Identify which cell holds the provided text, then report its [X, Y] central coordinate. 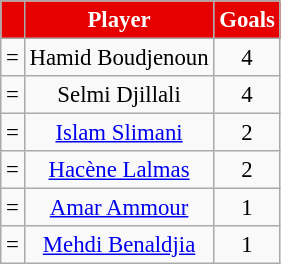
Mehdi Benaldjia [119, 245]
Amar Ammour [119, 208]
Goals [247, 20]
Selmi Djillali [119, 95]
Hamid Boudjenoun [119, 58]
Player [119, 20]
Hacène Lalmas [119, 170]
Islam Slimani [119, 133]
